Identify which cell holds the provided text, then report its (X, Y) central coordinate. 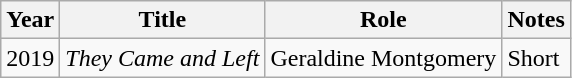
Role (384, 20)
They Came and Left (162, 58)
Geraldine Montgomery (384, 58)
Short (536, 58)
Title (162, 20)
2019 (30, 58)
Notes (536, 20)
Year (30, 20)
